Locate the cell with the specified text and output its [x, y] center coordinate. 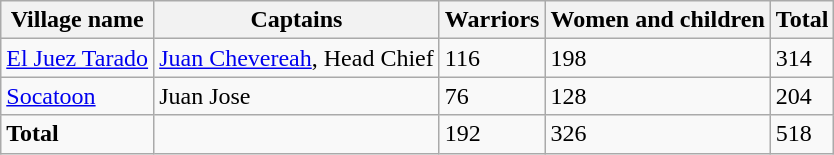
Captains [297, 20]
326 [658, 134]
128 [658, 96]
192 [492, 134]
Socatoon [78, 96]
204 [802, 96]
Juan Chevereah, Head Chief [297, 58]
198 [658, 58]
El Juez Tarado [78, 58]
Village name [78, 20]
Warriors [492, 20]
76 [492, 96]
116 [492, 58]
518 [802, 134]
Women and children [658, 20]
Juan Jose [297, 96]
314 [802, 58]
